Return the (x, y) coordinate for the center point of the cell that contains the specified text.  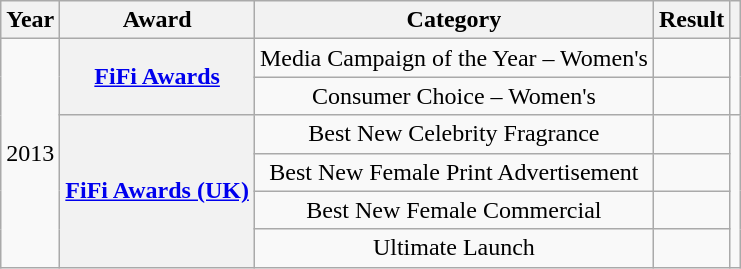
Year (30, 20)
Category (454, 20)
Media Campaign of the Year – Women's (454, 58)
Best New Female Commercial (454, 210)
Consumer Choice – Women's (454, 96)
FiFi Awards (UK) (158, 191)
2013 (30, 153)
FiFi Awards (158, 77)
Award (158, 20)
Best New Celebrity Fragrance (454, 134)
Result (691, 20)
Best New Female Print Advertisement (454, 172)
Ultimate Launch (454, 248)
